Return the [X, Y] coordinate for the center point of the cell that contains the specified text.  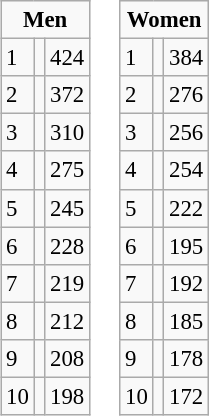
219 [68, 283]
384 [186, 58]
Women [164, 20]
256 [186, 133]
254 [186, 170]
424 [68, 58]
222 [186, 208]
245 [68, 208]
228 [68, 246]
185 [186, 321]
208 [68, 358]
276 [186, 95]
275 [68, 170]
192 [186, 283]
178 [186, 358]
212 [68, 321]
198 [68, 396]
Men [46, 20]
310 [68, 133]
372 [68, 95]
172 [186, 396]
195 [186, 246]
